For the text-containing cell, return its midpoint in (X, Y) coordinate format. 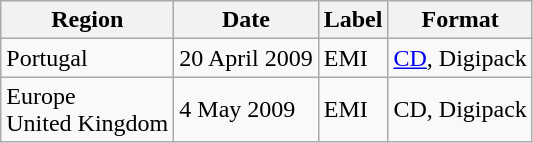
20 April 2009 (246, 58)
Portugal (88, 58)
Label (353, 20)
EuropeUnited Kingdom (88, 110)
Region (88, 20)
Date (246, 20)
Format (460, 20)
4 May 2009 (246, 110)
